Identify which cell holds the provided text, then report its [x, y] central coordinate. 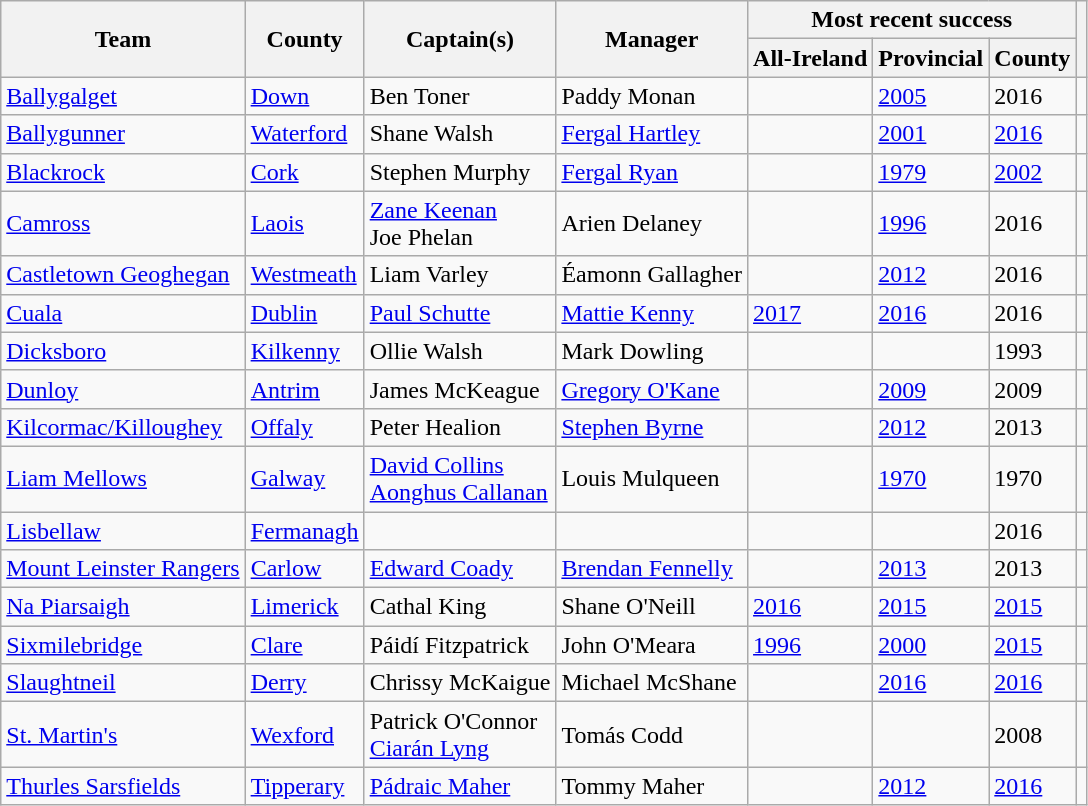
Cathal King [460, 607]
Pádraic Maher [460, 786]
Dicksboro [123, 351]
Na Piarsaigh [123, 607]
Dunloy [123, 389]
Sixmilebridge [123, 645]
Castletown Geoghegan [123, 275]
Fergal Hartley [652, 134]
Captain(s) [460, 39]
Brendan Fennelly [652, 569]
Stephen Byrne [652, 427]
St. Martin's [123, 734]
Clare [304, 645]
Offaly [304, 427]
Provincial [931, 58]
1979 [931, 172]
Ballygalget [123, 96]
John O'Meara [652, 645]
Camross [123, 224]
2005 [931, 96]
Peter Healion [460, 427]
Mount Leinster Rangers [123, 569]
Louis Mulqueen [652, 478]
2000 [931, 645]
Paddy Monan [652, 96]
Wexford [304, 734]
Ballygunner [123, 134]
Most recent success [912, 20]
2017 [810, 313]
Thurles Sarsfields [123, 786]
Éamonn Gallagher [652, 275]
Shane O'Neill [652, 607]
Antrim [304, 389]
All-Ireland [810, 58]
Waterford [304, 134]
Tommy Maher [652, 786]
Carlow [304, 569]
Paul Schutte [460, 313]
Down [304, 96]
Cuala [123, 313]
Blackrock [123, 172]
Tipperary [304, 786]
Fermanagh [304, 531]
Tomás Codd [652, 734]
Cork [304, 172]
Mark Dowling [652, 351]
Dublin [304, 313]
Kilcormac/Killoughey [123, 427]
Derry [304, 683]
Westmeath [304, 275]
Zane KeenanJoe Phelan [460, 224]
Liam Varley [460, 275]
Edward Coady [460, 569]
Manager [652, 39]
Gregory O'Kane [652, 389]
Laois [304, 224]
2002 [1032, 172]
Chrissy McKaigue [460, 683]
Limerick [304, 607]
Patrick O'ConnorCiarán Lyng [460, 734]
Slaughtneil [123, 683]
Páidí Fitzpatrick [460, 645]
Shane Walsh [460, 134]
Fergal Ryan [652, 172]
1993 [1032, 351]
Arien Delaney [652, 224]
2008 [1032, 734]
James McKeague [460, 389]
Mattie Kenny [652, 313]
Liam Mellows [123, 478]
Galway [304, 478]
David CollinsAonghus Callanan [460, 478]
Team [123, 39]
Stephen Murphy [460, 172]
Ollie Walsh [460, 351]
Lisbellaw [123, 531]
Michael McShane [652, 683]
2001 [931, 134]
Kilkenny [304, 351]
Ben Toner [460, 96]
